Detect which cell encompasses the target text, then output its [x, y] center coordinate. 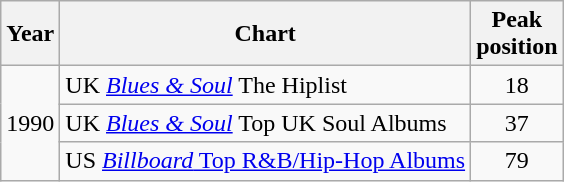
18 [517, 85]
1990 [30, 123]
UK Blues & Soul The Hiplist [266, 85]
Chart [266, 34]
37 [517, 123]
Peakposition [517, 34]
79 [517, 161]
US Billboard Top R&B/Hip-Hop Albums [266, 161]
Year [30, 34]
UK Blues & Soul Top UK Soul Albums [266, 123]
